Pinpoint the cell where the given text exists, returning its [x, y] midpoint coordinate. 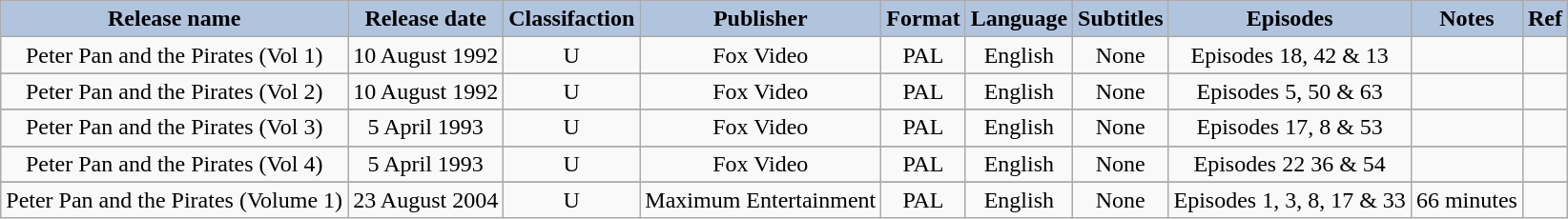
Peter Pan and the Pirates (Vol 4) [175, 164]
Episodes 5, 50 & 63 [1289, 91]
Peter Pan and the Pirates (Vol 3) [175, 128]
Release name [175, 19]
Episodes 22 36 & 54 [1289, 164]
Episodes [1289, 19]
Peter Pan and the Pirates (Volume 1) [175, 200]
Subtitles [1121, 19]
Format [923, 19]
Ref [1545, 19]
23 August 2004 [425, 200]
66 minutes [1467, 200]
Language [1019, 19]
Peter Pan and the Pirates (Vol 1) [175, 55]
Episodes 1, 3, 8, 17 & 33 [1289, 200]
Publisher [761, 19]
Episodes 18, 42 & 13 [1289, 55]
Maximum Entertainment [761, 200]
Peter Pan and the Pirates (Vol 2) [175, 91]
Classifaction [572, 19]
Episodes 17, 8 & 53 [1289, 128]
Release date [425, 19]
Notes [1467, 19]
